Return (x, y) of the center of cell containing provided text 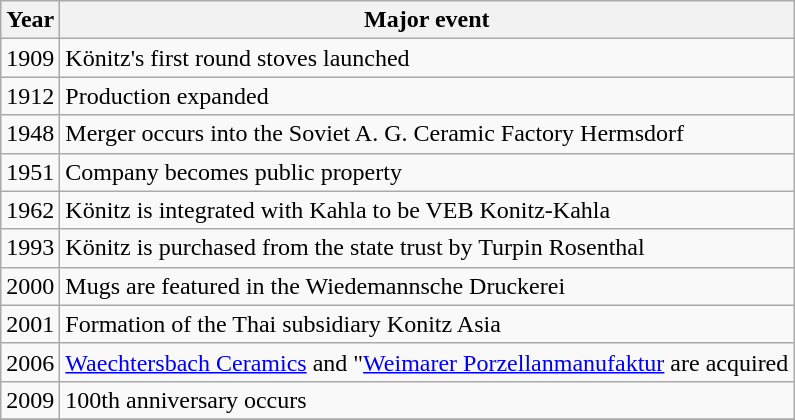
1909 (30, 58)
1993 (30, 248)
1948 (30, 134)
100th anniversary occurs (427, 400)
Mugs are featured in the Wiedemannsche Druckerei (427, 286)
2001 (30, 324)
1912 (30, 96)
Waechtersbach Ceramics and "Weimarer Porzellanmanufaktur are acquired (427, 362)
2009 (30, 400)
2000 (30, 286)
Major event (427, 20)
2006 (30, 362)
Formation of the Thai subsidiary Konitz Asia (427, 324)
Merger occurs into the Soviet A. G. Ceramic Factory Hermsdorf (427, 134)
Year (30, 20)
Könitz's first round stoves launched (427, 58)
Könitz is integrated with Kahla to be VEB Konitz-Kahla (427, 210)
Könitz is purchased from the state trust by Turpin Rosenthal (427, 248)
1962 (30, 210)
Production expanded (427, 96)
1951 (30, 172)
Company becomes public property (427, 172)
